Return (x, y) of the center of cell containing provided text 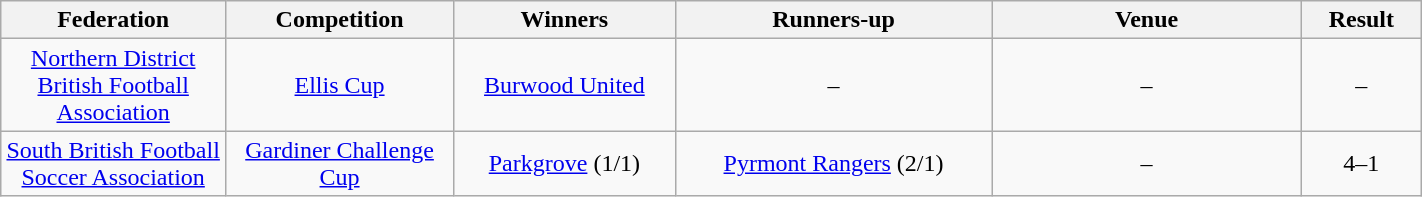
Winners (564, 20)
Result (1361, 20)
Northern District British Football Association (114, 85)
Ellis Cup (340, 85)
Venue (1147, 20)
South British Football Soccer Association (114, 164)
Competition (340, 20)
Burwood United (564, 85)
Federation (114, 20)
Parkgrove (1/1) (564, 164)
Pyrmont Rangers (2/1) (833, 164)
Runners-up (833, 20)
4–1 (1361, 164)
Gardiner Challenge Cup (340, 164)
